From the cell containing the given text, extract its center point as (X, Y) coordinate. 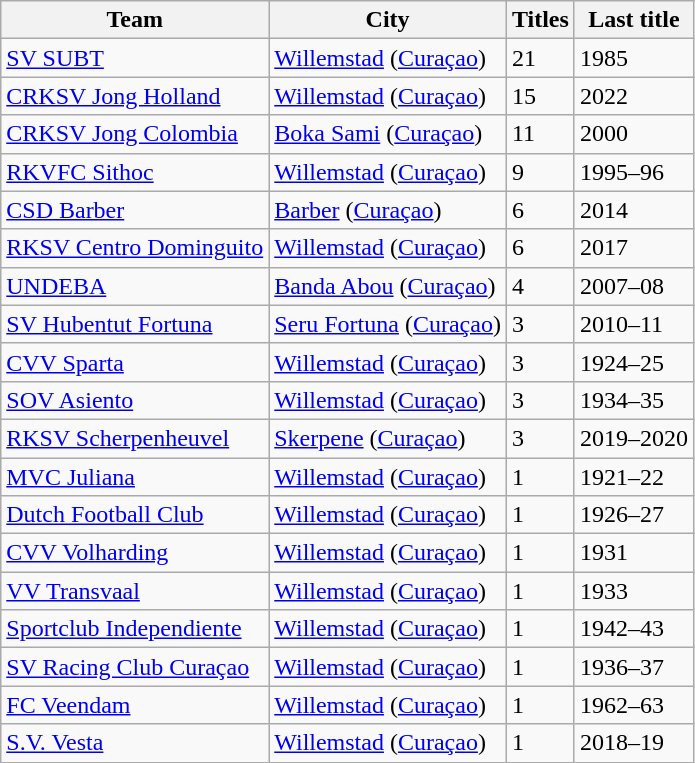
SV Hubentut Fortuna (135, 324)
RKSV Centro Dominguito (135, 248)
2000 (634, 134)
S.V. Vesta (135, 743)
1936–37 (634, 667)
21 (540, 58)
2010–11 (634, 324)
CRKSV Jong Holland (135, 96)
1921–22 (634, 477)
SV SUBT (135, 58)
Banda Abou (Curaçao) (388, 286)
FC Veendam (135, 705)
1933 (634, 591)
Boka Sami (Curaçao) (388, 134)
SOV Asiento (135, 400)
1931 (634, 553)
2014 (634, 210)
RKVFC Sithoc (135, 172)
VV Transvaal (135, 591)
15 (540, 96)
Last title (634, 20)
2019–2020 (634, 438)
2018–19 (634, 743)
1924–25 (634, 362)
9 (540, 172)
1985 (634, 58)
Seru Fortuna (Curaçao) (388, 324)
RKSV Scherpenheuvel (135, 438)
Team (135, 20)
CVV Sparta (135, 362)
1942–43 (634, 629)
Skerpene (Curaçao) (388, 438)
2017 (634, 248)
Titles (540, 20)
11 (540, 134)
CSD Barber (135, 210)
4 (540, 286)
CRKSV Jong Colombia (135, 134)
Sportclub Independiente (135, 629)
CVV Volharding (135, 553)
1934–35 (634, 400)
2007–08 (634, 286)
MVC Juliana (135, 477)
SV Racing Club Curaçao (135, 667)
1962–63 (634, 705)
Dutch Football Club (135, 515)
2022 (634, 96)
City (388, 20)
1926–27 (634, 515)
1995–96 (634, 172)
Barber (Curaçao) (388, 210)
UNDEBA (135, 286)
